Return the [x, y] coordinate for the center point of the cell that contains the specified text.  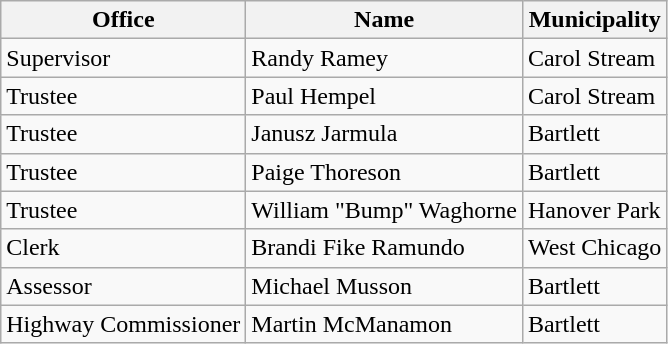
Supervisor [124, 58]
Clerk [124, 248]
Highway Commissioner [124, 324]
Michael Musson [384, 286]
West Chicago [594, 248]
Martin McManamon [384, 324]
Hanover Park [594, 210]
Paul Hempel [384, 96]
Paige Thoreson [384, 172]
Janusz Jarmula [384, 134]
Assessor [124, 286]
Randy Ramey [384, 58]
Name [384, 20]
Municipality [594, 20]
William "Bump" Waghorne [384, 210]
Brandi Fike Ramundo [384, 248]
Office [124, 20]
